Locate the cell with the specified text and output its (X, Y) center coordinate. 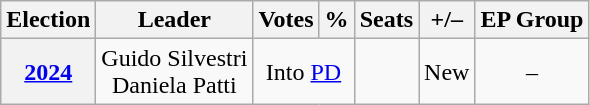
+/– (447, 20)
Election (48, 20)
Guido SilvestriDaniela Patti (174, 72)
Seats (386, 20)
Votes (286, 20)
% (336, 20)
2024 (48, 72)
EP Group (532, 20)
– (532, 72)
Leader (174, 20)
Into PD (304, 72)
New (447, 72)
